Return [x, y] of the center of cell containing provided text 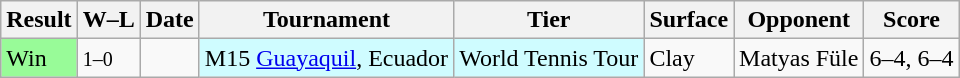
Date [170, 20]
Result [39, 20]
Win [39, 58]
Tier [549, 20]
6–4, 6–4 [912, 58]
Surface [689, 20]
M15 Guayaquil, Ecuador [326, 58]
Opponent [799, 20]
Score [912, 20]
Tournament [326, 20]
World Tennis Tour [549, 58]
Matyas Füle [799, 58]
Clay [689, 58]
1–0 [108, 58]
W–L [108, 20]
